Pinpoint the cell where the given text exists, returning its [x, y] midpoint coordinate. 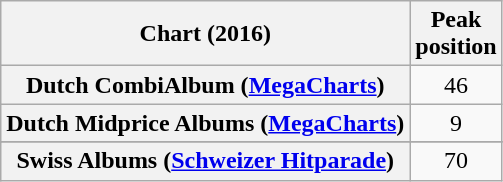
Dutch CombiAlbum (MegaCharts) [206, 85]
Dutch Midprice Albums (MegaCharts) [206, 123]
46 [456, 85]
Swiss Albums (Schweizer Hitparade) [206, 161]
Peakposition [456, 34]
Chart (2016) [206, 34]
70 [456, 161]
9 [456, 123]
